Identify which cell holds the provided text, then report its [X, Y] central coordinate. 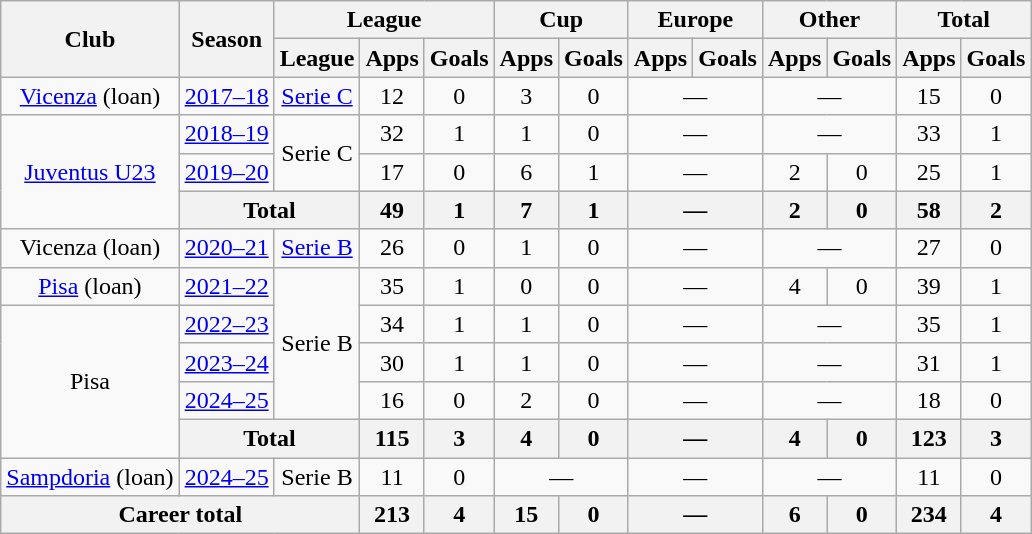
2017–18 [226, 96]
Season [226, 39]
7 [526, 210]
27 [929, 248]
16 [392, 400]
30 [392, 362]
Career total [180, 515]
12 [392, 96]
2023–24 [226, 362]
2020–21 [226, 248]
25 [929, 172]
26 [392, 248]
Club [90, 39]
Juventus U23 [90, 172]
123 [929, 438]
Other [829, 20]
58 [929, 210]
213 [392, 515]
34 [392, 324]
234 [929, 515]
Sampdoria (loan) [90, 477]
17 [392, 172]
32 [392, 134]
39 [929, 286]
2019–20 [226, 172]
Europe [695, 20]
Pisa [90, 381]
115 [392, 438]
Pisa (loan) [90, 286]
Cup [561, 20]
49 [392, 210]
2021–22 [226, 286]
33 [929, 134]
2022–23 [226, 324]
18 [929, 400]
2018–19 [226, 134]
31 [929, 362]
